Locate the cell with the specified text and output its [x, y] center coordinate. 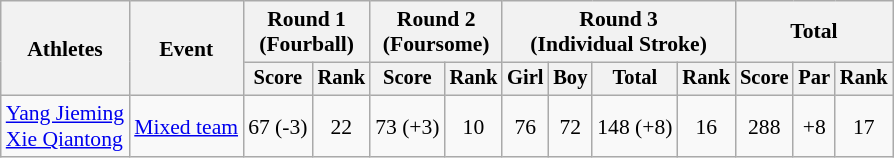
76 [525, 126]
72 [570, 126]
67 (-3) [278, 126]
Girl [525, 79]
16 [707, 126]
Event [186, 48]
Round 3(Individual Stroke) [618, 32]
17 [864, 126]
73 (+3) [407, 126]
288 [764, 126]
148 (+8) [634, 126]
22 [342, 126]
Round 2(Foursome) [436, 32]
+8 [814, 126]
10 [474, 126]
Athletes [65, 48]
Par [814, 79]
Boy [570, 79]
Yang JiemingXie Qiantong [65, 126]
Mixed team [186, 126]
Round 1(Fourball) [306, 32]
